Identify which cell holds the provided text, then report its [x, y] central coordinate. 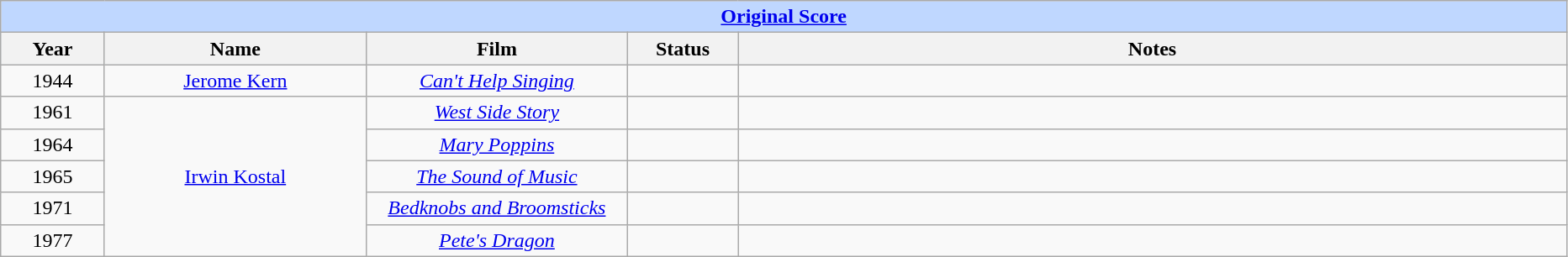
Bedknobs and Broomsticks [496, 208]
Year [53, 49]
Pete's Dragon [496, 240]
Status [683, 49]
1944 [53, 81]
Jerome Kern [235, 81]
Original Score [784, 17]
Mary Poppins [496, 144]
West Side Story [496, 113]
Film [496, 49]
Irwin Kostal [235, 176]
Can't Help Singing [496, 81]
The Sound of Music [496, 176]
1964 [53, 144]
Notes [1153, 49]
Name [235, 49]
1971 [53, 208]
1977 [53, 240]
1965 [53, 176]
1961 [53, 113]
